Extract the (x, y) coordinate from the center of the cell holding the provided text.  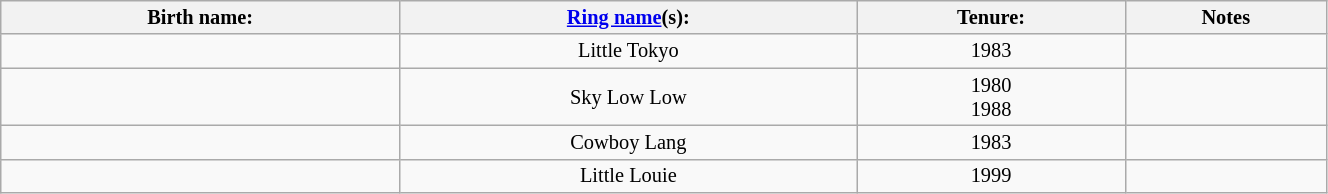
1999 (991, 176)
19801988 (991, 97)
Tenure: (991, 17)
Notes (1226, 17)
Little Tokyo (629, 51)
Little Louie (629, 176)
Ring name(s): (629, 17)
Cowboy Lang (629, 142)
Birth name: (200, 17)
Sky Low Low (629, 97)
